Return (X, Y) of the center of cell containing provided text 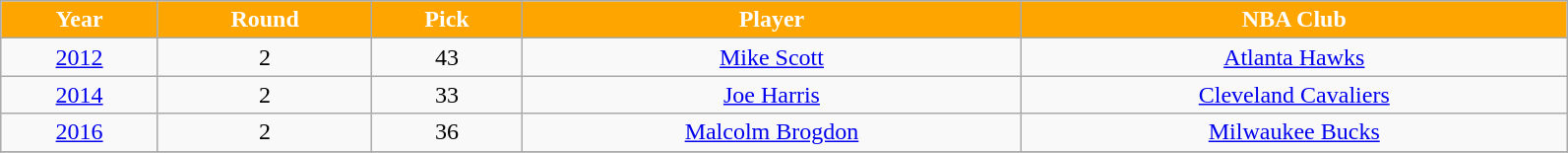
36 (447, 132)
NBA Club (1294, 20)
Year (80, 20)
Cleveland Cavaliers (1294, 95)
Atlanta Hawks (1294, 57)
2014 (80, 95)
33 (447, 95)
Round (264, 20)
2012 (80, 57)
43 (447, 57)
Mike Scott (772, 57)
Malcolm Brogdon (772, 132)
Player (772, 20)
2016 (80, 132)
Joe Harris (772, 95)
Milwaukee Bucks (1294, 132)
Pick (447, 20)
